Locate the cell with the specified text and output its [X, Y] center coordinate. 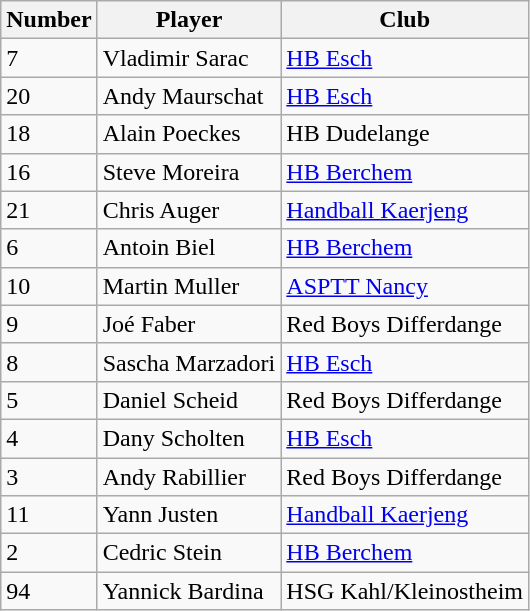
Joé Faber [189, 324]
Martin Muller [189, 286]
Sascha Marzadori [189, 362]
9 [49, 324]
21 [49, 210]
2 [49, 553]
10 [49, 286]
94 [49, 591]
Antoin Biel [189, 248]
Chris Auger [189, 210]
6 [49, 248]
8 [49, 362]
Club [405, 20]
HB Dudelange [405, 134]
11 [49, 515]
Yann Justen [189, 515]
20 [49, 96]
Yannick Bardina [189, 591]
4 [49, 438]
Number [49, 20]
Dany Scholten [189, 438]
ASPTT Nancy [405, 286]
Andy Rabillier [189, 477]
Steve Moreira [189, 172]
16 [49, 172]
7 [49, 58]
5 [49, 400]
Player [189, 20]
HSG Kahl/Kleinostheim [405, 591]
Daniel Scheid [189, 400]
Alain Poeckes [189, 134]
Vladimir Sarac [189, 58]
Cedric Stein [189, 553]
18 [49, 134]
3 [49, 477]
Andy Maurschat [189, 96]
